Pinpoint the cell where the given text exists, returning its [x, y] midpoint coordinate. 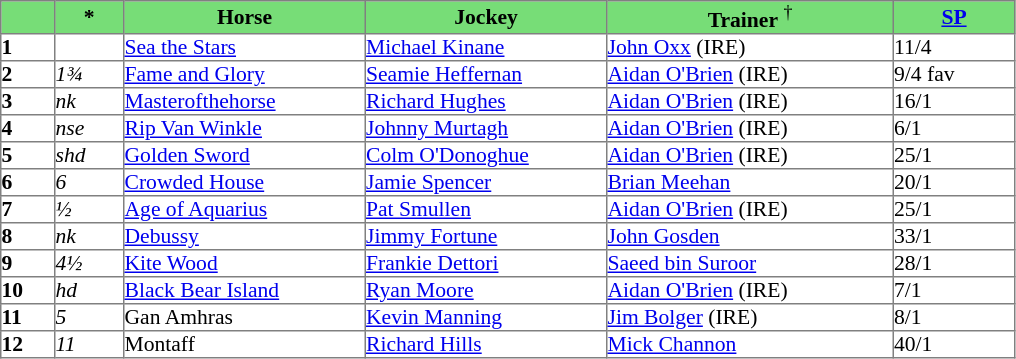
Golden Sword [245, 154]
Trainer † [750, 18]
Fame and Glory [245, 74]
Jim Bolger (IRE) [750, 316]
* [90, 18]
Seamie Heffernan [486, 74]
4½ [90, 262]
Sea the Stars [245, 46]
1 [28, 46]
Age of Aquarius [245, 208]
Frankie Dettori [486, 262]
Masterofthehorse [245, 100]
11/4 [954, 46]
Horse [245, 18]
Jockey [486, 18]
Kite Wood [245, 262]
Black Bear Island [245, 290]
SP [954, 18]
Jimmy Fortune [486, 236]
Kevin Manning [486, 316]
Pat Smullen [486, 208]
2 [28, 74]
40/1 [954, 344]
shd [90, 154]
Debussy [245, 236]
Brian Meehan [750, 182]
8 [28, 236]
3 [28, 100]
Richard Hills [486, 344]
Richard Hughes [486, 100]
12 [28, 344]
Ryan Moore [486, 290]
John Oxx (IRE) [750, 46]
10 [28, 290]
½ [90, 208]
Mick Channon [750, 344]
8/1 [954, 316]
Gan Amhras [245, 316]
9 [28, 262]
20/1 [954, 182]
Colm O'Donoghue [486, 154]
1¾ [90, 74]
Saeed bin Suroor [750, 262]
33/1 [954, 236]
7/1 [954, 290]
Johnny Murtagh [486, 128]
28/1 [954, 262]
Jamie Spencer [486, 182]
Montaff [245, 344]
6/1 [954, 128]
John Gosden [750, 236]
7 [28, 208]
Rip Van Winkle [245, 128]
nse [90, 128]
16/1 [954, 100]
Crowded House [245, 182]
Michael Kinane [486, 46]
4 [28, 128]
9/4 fav [954, 74]
hd [90, 290]
